Return (x, y) of the center of cell containing provided text 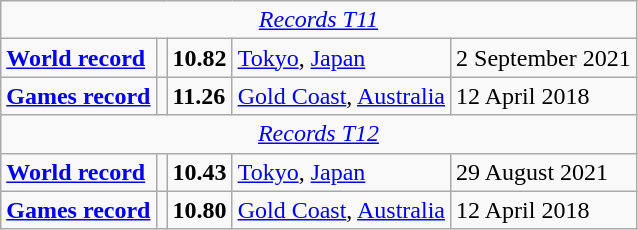
10.43 (200, 172)
2 September 2021 (544, 58)
Records T12 (318, 134)
10.80 (200, 210)
Records T11 (318, 20)
29 August 2021 (544, 172)
11.26 (200, 96)
10.82 (200, 58)
